Capture the cell that displays the provided text and extract its (x, y) central coordinate. 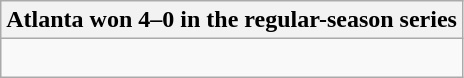
Atlanta won 4–0 in the regular-season series (232, 20)
